Identify which cell holds the provided text, then report its (X, Y) central coordinate. 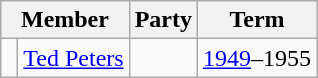
Party (163, 20)
Term (258, 20)
Member (65, 20)
Ted Peters (74, 58)
1949–1955 (258, 58)
